Return [X, Y] of the center of cell containing provided text 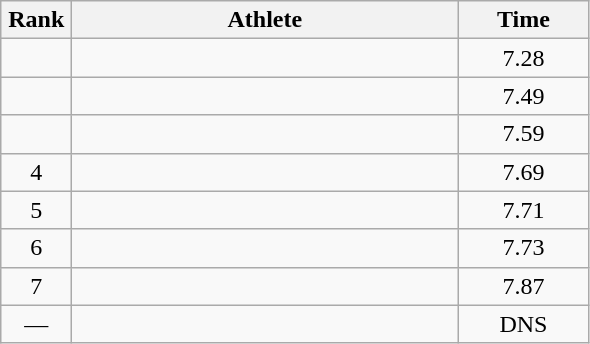
Athlete [265, 20]
DNS [524, 324]
7 [36, 286]
Time [524, 20]
4 [36, 172]
7.49 [524, 96]
7.59 [524, 134]
7.71 [524, 210]
5 [36, 210]
— [36, 324]
Rank [36, 20]
7.28 [524, 58]
7.69 [524, 172]
6 [36, 248]
7.73 [524, 248]
7.87 [524, 286]
